Detect which cell encompasses the target text, then output its [x, y] center coordinate. 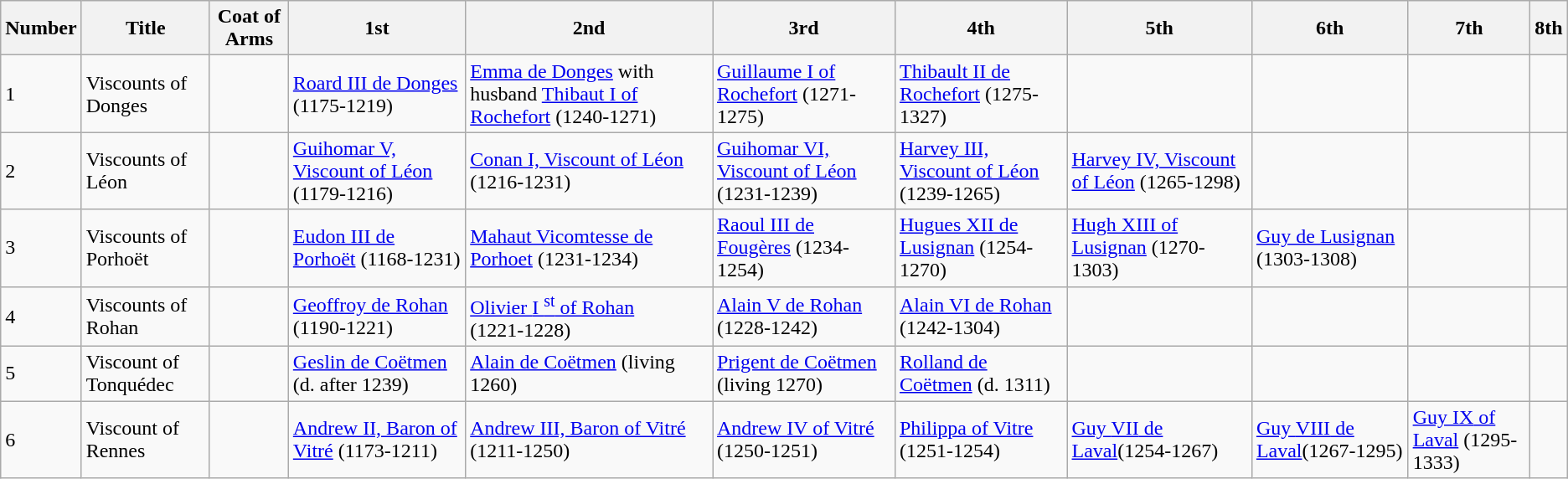
7th [1469, 28]
1st [377, 28]
Guy IX of Laval (1295-1333) [1469, 440]
Olivier I st of Rohan(1221-1228) [590, 317]
Guillaume I of Rochefort (1271-1275) [803, 94]
Coat of Arms [249, 28]
3 [41, 248]
8th [1550, 28]
Emma de Donges with husband Thibaut I of Rochefort (1240-1271) [590, 94]
Mahaut Vicomtesse de Porhoet (1231-1234) [590, 248]
Geoffroy de Rohan (1190-1221) [377, 317]
Prigent de Coëtmen (living 1270) [803, 373]
Title [146, 28]
3rd [803, 28]
Hugh XIII of Lusignan (1270-1303) [1159, 248]
Conan I, Viscount of Léon (1216-1231) [590, 171]
Alain de Coëtmen (living 1260) [590, 373]
Viscount of Rennes [146, 440]
Rolland de Coëtmen (d. 1311) [981, 373]
Thibault II de Rochefort (1275-1327) [981, 94]
Guy de Lusignan (1303-1308) [1330, 248]
Number [41, 28]
Andrew IV of Vitré (1250-1251) [803, 440]
5 [41, 373]
2nd [590, 28]
Harvey III, Viscount of Léon (1239-1265) [981, 171]
6th [1330, 28]
Viscounts of Léon [146, 171]
Hugues XII de Lusignan (1254-1270) [981, 248]
Alain VI de Rohan (1242-1304) [981, 317]
Roard III de Donges (1175-1219) [377, 94]
Andrew II, Baron of Vitré (1173-1211) [377, 440]
Viscounts of Rohan [146, 317]
Guihomar V, Viscount of Léon (1179-1216) [377, 171]
4 [41, 317]
Viscount of Tonquédec [146, 373]
Geslin de Coëtmen (d. after 1239) [377, 373]
Raoul III de Fougères (1234-1254) [803, 248]
Viscounts of Porhoët [146, 248]
2 [41, 171]
Viscounts of Donges [146, 94]
5th [1159, 28]
Andrew III, Baron of Vitré (1211-1250) [590, 440]
Eudon III de Porhoët (1168-1231) [377, 248]
Philippa of Vitre (1251-1254) [981, 440]
Guihomar VI, Viscount of Léon (1231-1239) [803, 171]
Harvey IV, Viscount of Léon (1265-1298) [1159, 171]
Guy VII de Laval(1254-1267) [1159, 440]
Guy VIII de Laval(1267-1295) [1330, 440]
6 [41, 440]
4th [981, 28]
1 [41, 94]
Alain V de Rohan (1228-1242) [803, 317]
